Return [x, y] of the center of cell containing provided text 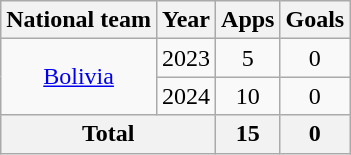
Total [108, 134]
15 [248, 134]
Bolivia [79, 77]
Apps [248, 20]
Goals [315, 20]
2024 [186, 96]
National team [79, 20]
10 [248, 96]
5 [248, 58]
2023 [186, 58]
Year [186, 20]
